For the text-containing cell, return its midpoint in (X, Y) coordinate format. 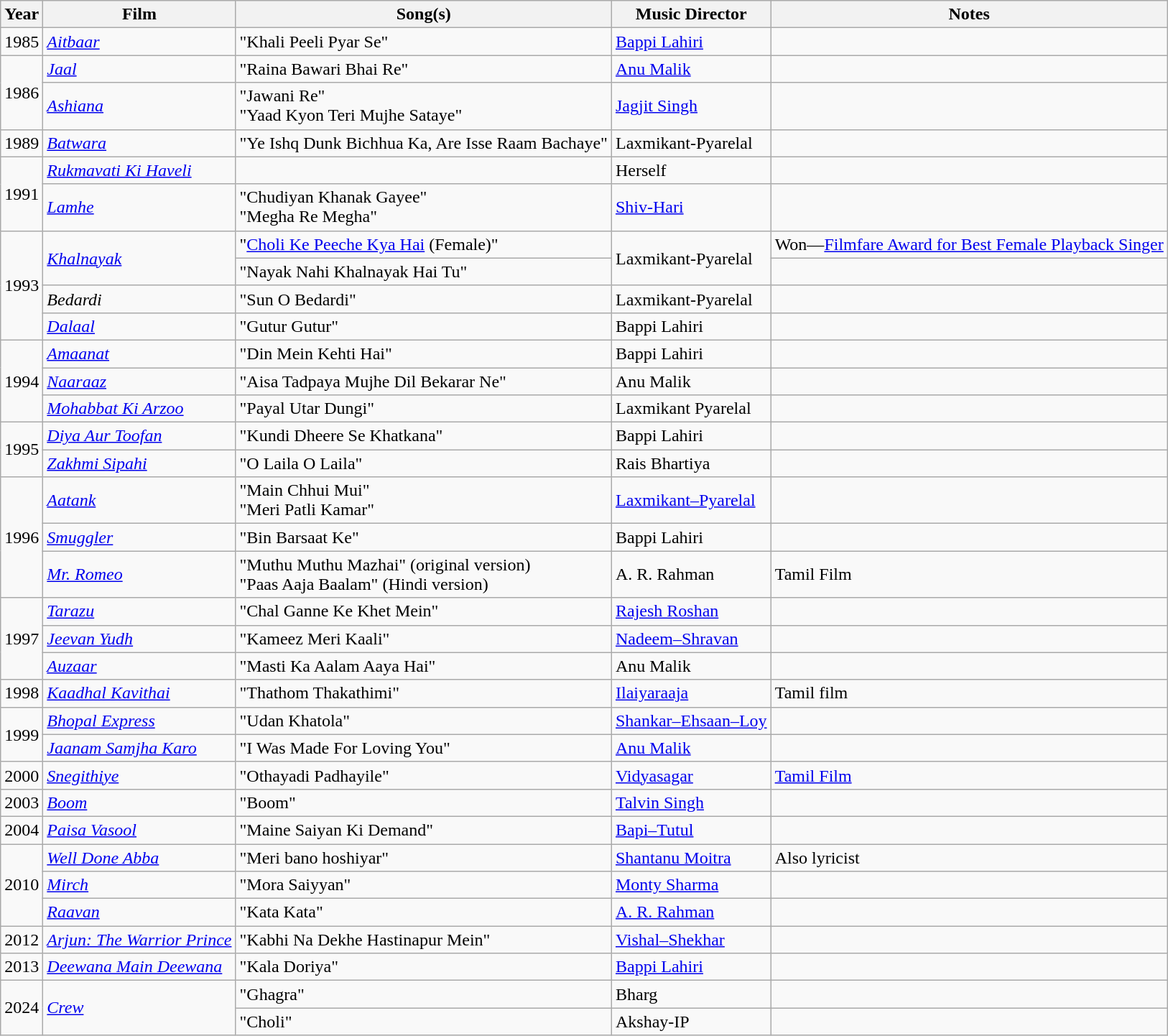
Jeevan Yudh (139, 639)
Vidyasagar (691, 775)
Kaadhal Kavithai (139, 693)
Lamhe (139, 207)
"Choli" (424, 1022)
2024 (22, 1008)
"Bin Barsaat Ke" (424, 537)
Crew (139, 1008)
"Din Mein Kehti Hai" (424, 353)
Arjun: The Warrior Prince (139, 940)
"Kala Doriya" (424, 967)
Batwara (139, 143)
"I Was Made For Loving You" (424, 748)
"Muthu Muthu Mazhai" (original version)"Paas Aaja Baalam" (Hindi version) (424, 575)
"Khali Peeli Pyar Se" (424, 42)
1989 (22, 143)
1985 (22, 42)
Shiv-Hari (691, 207)
Laxmikant Pyarelal (691, 409)
Rajesh Roshan (691, 611)
"Kabhi Na Dekhe Hastinapur Mein" (424, 940)
Ilaiyaraaja (691, 693)
"Choli Ke Peeche Kya Hai (Female)" (424, 244)
Bharg (691, 994)
"Kata Kata" (424, 912)
2004 (22, 830)
"Maine Saiyan Ki Demand" (424, 830)
Won—Filmfare Award for Best Female Playback Singer (969, 244)
Mohabbat Ki Arzoo (139, 409)
"Chudiyan Khanak Gayee""Megha Re Megha" (424, 207)
Talvin Singh (691, 803)
1995 (22, 450)
Akshay-IP (691, 1022)
Nadeem–Shravan (691, 639)
Monty Sharma (691, 885)
"Chal Ganne Ke Khet Mein" (424, 611)
"Masti Ka Aalam Aaya Hai" (424, 666)
Dalaal (139, 326)
Aitbaar (139, 42)
1996 (22, 537)
1986 (22, 92)
"Main Chhui Mui""Meri Patli Kamar" (424, 500)
Well Done Abba (139, 857)
"Othayadi Padhayile" (424, 775)
Notes (969, 14)
"Aisa Tadpaya Mujhe Dil Bekarar Ne" (424, 381)
1993 (22, 285)
Amaanat (139, 353)
"Boom" (424, 803)
1998 (22, 693)
Shantanu Moitra (691, 857)
Boom (139, 803)
Snegithiye (139, 775)
Mirch (139, 885)
Bhopal Express (139, 721)
Rukmavati Ki Haveli (139, 170)
"Sun O Bedardi" (424, 299)
Smuggler (139, 537)
"Mora Saiyyan" (424, 885)
Rais Bhartiya (691, 463)
1999 (22, 734)
Aatank (139, 500)
Song(s) (424, 14)
2000 (22, 775)
"Payal Utar Dungi" (424, 409)
Film (139, 14)
"Kundi Dheere Se Khatkana" (424, 436)
Tarazu (139, 611)
Music Director (691, 14)
2013 (22, 967)
"Gutur Gutur" (424, 326)
2010 (22, 884)
Raavan (139, 912)
"Nayak Nahi Khalnayak Hai Tu" (424, 272)
Bedardi (139, 299)
Herself (691, 170)
"Thathom Thakathimi" (424, 693)
Diya Aur Toofan (139, 436)
"Udan Khatola" (424, 721)
Jaal (139, 69)
Paisa Vasool (139, 830)
1994 (22, 381)
"Ghagra" (424, 994)
"Ye Ishq Dunk Bichhua Ka, Are Isse Raam Bachaye" (424, 143)
Vishal–Shekhar (691, 940)
1997 (22, 639)
Auzaar (139, 666)
Jaanam Samjha Karo (139, 748)
"Raina Bawari Bhai Re" (424, 69)
Jagjit Singh (691, 106)
Khalnayak (139, 258)
Zakhmi Sipahi (139, 463)
Also lyricist (969, 857)
Year (22, 14)
2012 (22, 940)
Ashiana (139, 106)
Tamil film (969, 693)
Laxmikant–Pyarelal (691, 500)
Bapi–Tutul (691, 830)
"Meri bano hoshiyar" (424, 857)
2003 (22, 803)
"O Laila O Laila" (424, 463)
1991 (22, 194)
"Kameez Meri Kaali" (424, 639)
Mr. Romeo (139, 575)
Naaraaz (139, 381)
"Jawani Re""Yaad Kyon Teri Mujhe Sataye" (424, 106)
Shankar–Ehsaan–Loy (691, 721)
Deewana Main Deewana (139, 967)
